Output the (x, y) coordinate of the center of the cell containing the given text.  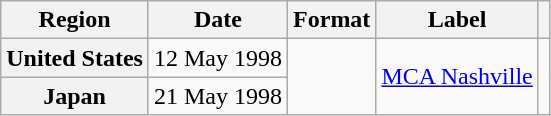
Region (75, 20)
12 May 1998 (218, 58)
United States (75, 58)
Label (457, 20)
MCA Nashville (457, 77)
21 May 1998 (218, 96)
Japan (75, 96)
Date (218, 20)
Format (332, 20)
